Determine the (x, y) coordinate at the center of the cell enclosing the given text.  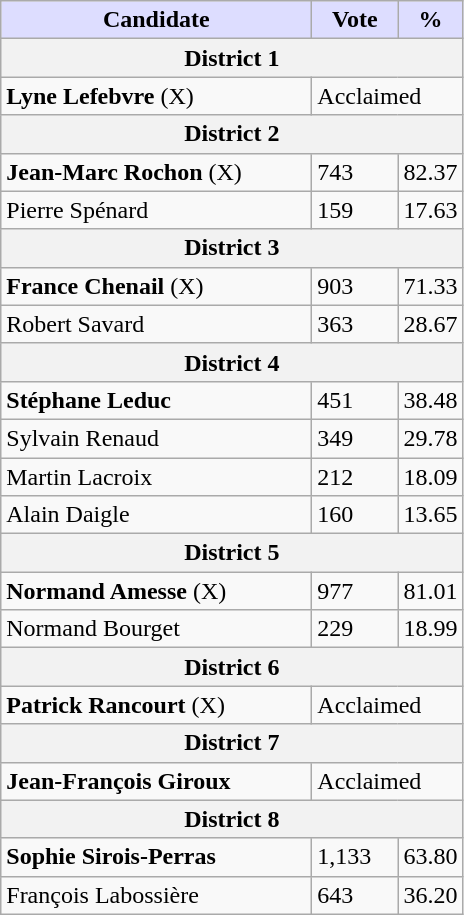
743 (355, 172)
Patrick Rancourt (X) (156, 705)
38.48 (430, 400)
18.99 (430, 629)
District 5 (232, 553)
Lyne Lefebvre (X) (156, 96)
District 2 (232, 134)
District 6 (232, 667)
% (430, 20)
36.20 (430, 895)
71.33 (430, 286)
Martin Lacroix (156, 477)
France Chenail (X) (156, 286)
643 (355, 895)
District 4 (232, 362)
1,133 (355, 857)
63.80 (430, 857)
81.01 (430, 591)
159 (355, 210)
Candidate (156, 20)
District 1 (232, 58)
212 (355, 477)
Sophie Sirois-Perras (156, 857)
28.67 (430, 324)
160 (355, 515)
229 (355, 629)
Robert Savard (156, 324)
903 (355, 286)
363 (355, 324)
82.37 (430, 172)
18.09 (430, 477)
Pierre Spénard (156, 210)
District 3 (232, 248)
Alain Daigle (156, 515)
Normand Amesse (X) (156, 591)
Stéphane Leduc (156, 400)
District 7 (232, 743)
29.78 (430, 438)
Jean-François Giroux (156, 781)
349 (355, 438)
Normand Bourget (156, 629)
Vote (355, 20)
District 8 (232, 819)
François Labossière (156, 895)
13.65 (430, 515)
977 (355, 591)
451 (355, 400)
Jean-Marc Rochon (X) (156, 172)
Sylvain Renaud (156, 438)
17.63 (430, 210)
